Identify which cell holds the provided text, then report its [X, Y] central coordinate. 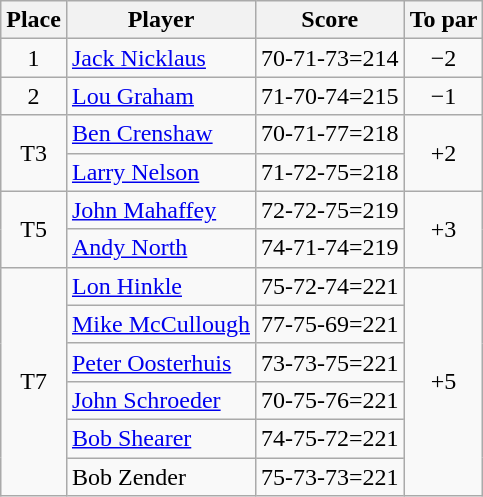
T5 [34, 229]
1 [34, 58]
Peter Oosterhuis [160, 362]
Score [330, 20]
71-70-74=215 [330, 96]
Lou Graham [160, 96]
70-71-77=218 [330, 134]
T3 [34, 153]
John Schroeder [160, 400]
74-71-74=219 [330, 248]
71-72-75=218 [330, 172]
+5 [444, 381]
Larry Nelson [160, 172]
70-75-76=221 [330, 400]
T7 [34, 381]
74-75-72=221 [330, 438]
Place [34, 20]
73-73-75=221 [330, 362]
+3 [444, 229]
77-75-69=221 [330, 324]
72-72-75=219 [330, 210]
70-71-73=214 [330, 58]
75-72-74=221 [330, 286]
−1 [444, 96]
Player [160, 20]
+2 [444, 153]
Bob Zender [160, 477]
2 [34, 96]
Ben Crenshaw [160, 134]
Mike McCullough [160, 324]
Andy North [160, 248]
To par [444, 20]
John Mahaffey [160, 210]
−2 [444, 58]
Jack Nicklaus [160, 58]
Lon Hinkle [160, 286]
Bob Shearer [160, 438]
75-73-73=221 [330, 477]
